Return (X, Y) of the center of cell containing provided text 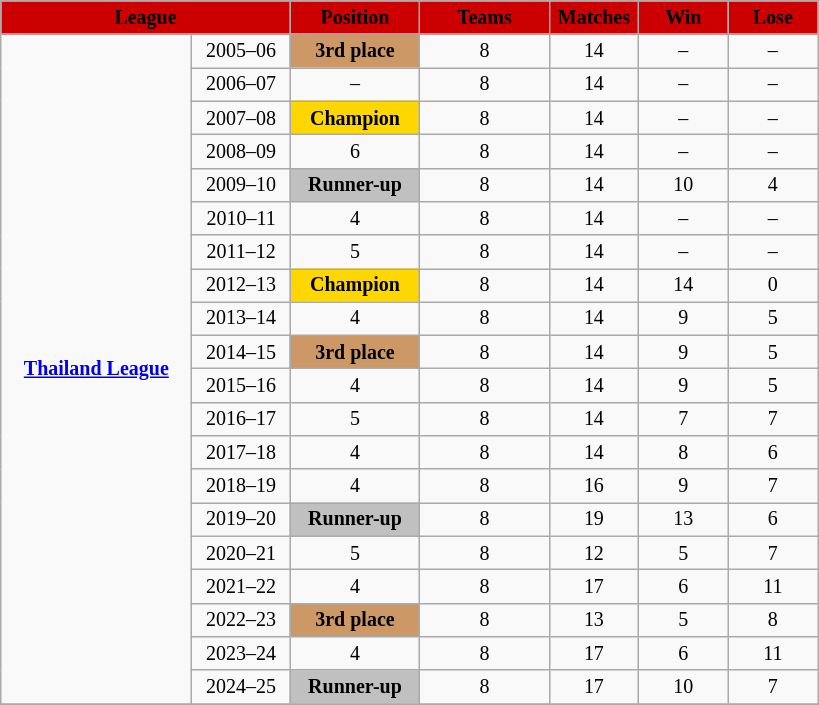
2005–06 (241, 52)
19 (594, 520)
2008–09 (241, 152)
Position (354, 18)
0 (772, 286)
2022–23 (241, 620)
League (146, 18)
2006–07 (241, 84)
12 (594, 554)
2007–08 (241, 118)
Win (684, 18)
16 (594, 486)
2011–12 (241, 252)
2018–19 (241, 486)
2024–25 (241, 686)
2023–24 (241, 654)
Teams (484, 18)
2015–16 (241, 386)
2012–13 (241, 286)
Matches (594, 18)
Lose (772, 18)
2017–18 (241, 452)
2016–17 (241, 420)
2014–15 (241, 352)
2020–21 (241, 554)
2019–20 (241, 520)
2013–14 (241, 318)
2010–11 (241, 218)
2009–10 (241, 184)
Thailand League (96, 370)
2021–22 (241, 586)
